Identify which cell holds the provided text, then report its (X, Y) central coordinate. 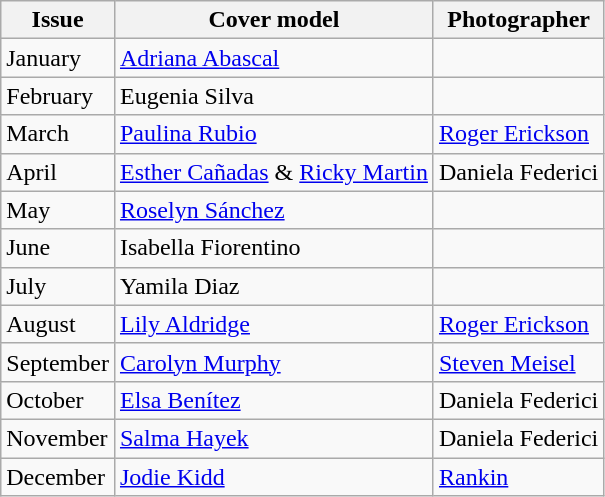
Photographer (518, 20)
July (58, 286)
February (58, 96)
Elsa Benítez (274, 400)
May (58, 210)
October (58, 400)
December (58, 477)
Cover model (274, 20)
Carolyn Murphy (274, 362)
Isabella Fiorentino (274, 248)
Paulina Rubio (274, 134)
Lily Aldridge (274, 324)
March (58, 134)
Eugenia Silva (274, 96)
Rankin (518, 477)
November (58, 438)
Adriana Abascal (274, 58)
Issue (58, 20)
Salma Hayek (274, 438)
June (58, 248)
Esther Cañadas & Ricky Martin (274, 172)
September (58, 362)
Steven Meisel (518, 362)
Roselyn Sánchez (274, 210)
August (58, 324)
Jodie Kidd (274, 477)
January (58, 58)
April (58, 172)
Yamila Diaz (274, 286)
